Provide the (X, Y) coordinate of the cell's center where the given text is located.  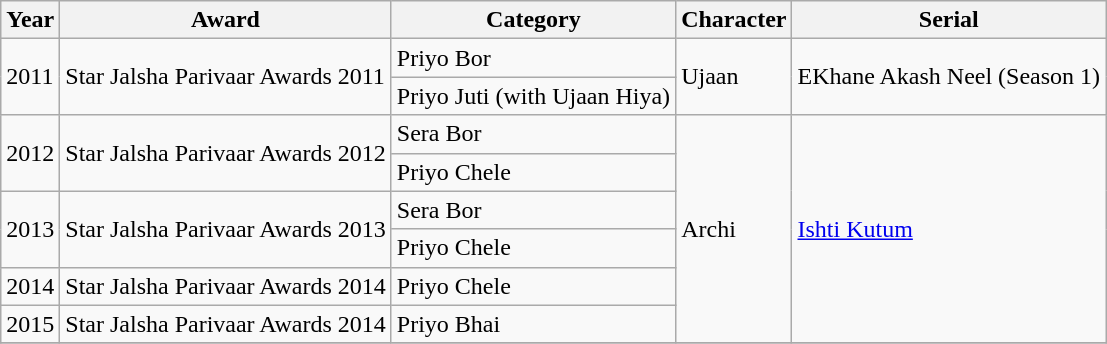
Priyo Juti (with Ujaan Hiya) (533, 96)
Star Jalsha Parivaar Awards 2013 (226, 229)
2011 (30, 77)
Priyo Bhai (533, 324)
Ujaan (734, 77)
Serial (949, 20)
2013 (30, 229)
Star Jalsha Parivaar Awards 2012 (226, 153)
Award (226, 20)
2015 (30, 324)
EKhane Akash Neel (Season 1) (949, 77)
Character (734, 20)
Category (533, 20)
Year (30, 20)
Ishti Kutum (949, 229)
Archi (734, 229)
2012 (30, 153)
Priyo Bor (533, 58)
2014 (30, 286)
Star Jalsha Parivaar Awards 2011 (226, 77)
